Scan for the cell matching the given text and deliver its [x, y] coordinate at center. 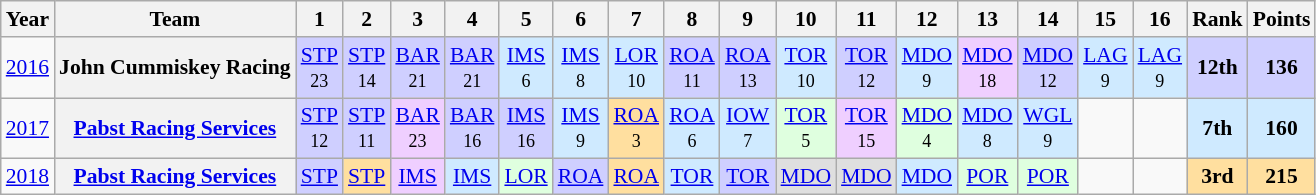
WGL9 [1048, 128]
IMS9 [581, 128]
MDO8 [988, 128]
STP11 [366, 128]
12th [1218, 68]
6 [581, 19]
Year [28, 19]
Team [175, 19]
STP23 [320, 68]
IMS16 [526, 128]
2016 [28, 68]
13 [988, 19]
11 [866, 19]
LOR10 [636, 68]
12 [928, 19]
4 [472, 19]
TOR10 [806, 68]
14 [1048, 19]
BAR16 [472, 128]
John Cummiskey Racing [175, 68]
8 [692, 19]
7 [636, 19]
16 [1160, 19]
160 [1282, 128]
Points [1282, 19]
3rd [1218, 177]
TOR12 [866, 68]
7th [1218, 128]
STP14 [366, 68]
TOR5 [806, 128]
BAR23 [418, 128]
Rank [1218, 19]
STP12 [320, 128]
MDO9 [928, 68]
10 [806, 19]
1 [320, 19]
MDO18 [988, 68]
MDO12 [1048, 68]
IMS8 [581, 68]
ROA3 [636, 128]
5 [526, 19]
ROA13 [748, 68]
2 [366, 19]
IOW7 [748, 128]
ROA11 [692, 68]
LOR [526, 177]
9 [748, 19]
IMS6 [526, 68]
ROA6 [692, 128]
215 [1282, 177]
TOR15 [866, 128]
2017 [28, 128]
3 [418, 19]
2018 [28, 177]
15 [1105, 19]
136 [1282, 68]
MDO4 [928, 128]
